For the text-containing cell, return its midpoint in (X, Y) coordinate format. 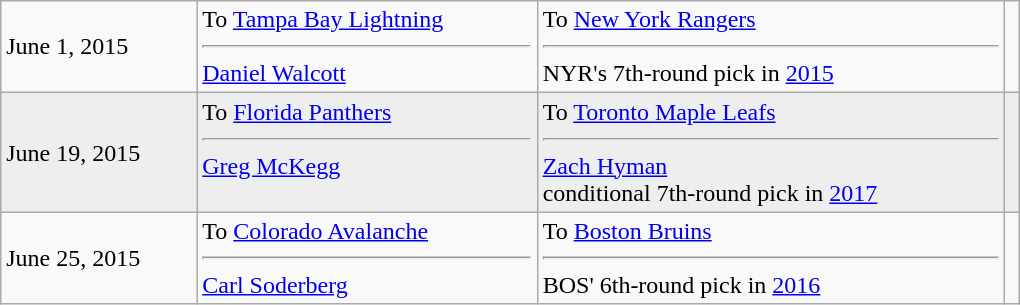
June 25, 2015 (99, 258)
To Toronto Maple LeafsZach Hymanconditional 7th-round pick in 2017 (770, 152)
To Tampa Bay Lightning Daniel Walcott (367, 47)
To Florida PanthersGreg McKegg (367, 152)
To New York RangersNYR's 7th-round pick in 2015 (770, 47)
June 1, 2015 (99, 47)
To Boston BruinsBOS' 6th-round pick in 2016 (770, 258)
To Colorado AvalancheCarl Soderberg (367, 258)
June 19, 2015 (99, 152)
